Locate the cell with the specified text and output its [x, y] center coordinate. 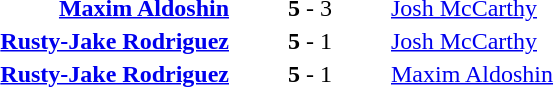
5 - 1 [310, 41]
